Locate the cell with the specified text and output its [X, Y] center coordinate. 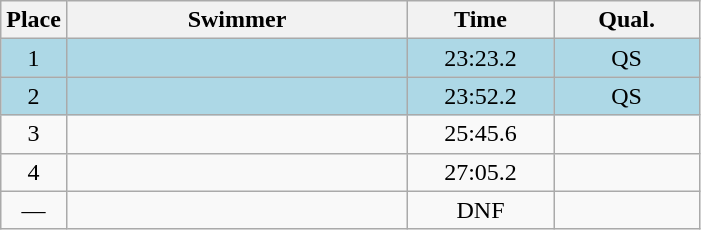
27:05.2 [481, 172]
3 [34, 134]
23:52.2 [481, 96]
23:23.2 [481, 58]
Place [34, 20]
4 [34, 172]
Time [481, 20]
2 [34, 96]
1 [34, 58]
— [34, 210]
Swimmer [236, 20]
Qual. [627, 20]
DNF [481, 210]
25:45.6 [481, 134]
